From the cell containing the given text, extract its center point as (x, y) coordinate. 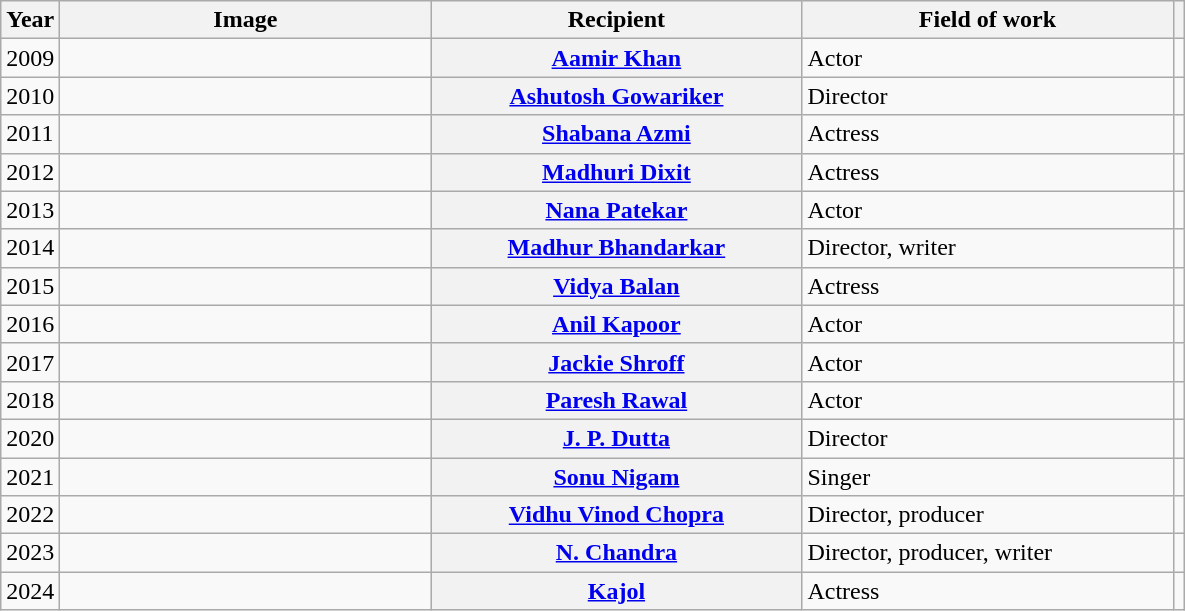
Sonu Nigam (616, 477)
Vidya Balan (616, 286)
Year (30, 20)
2016 (30, 324)
Director, producer, writer (988, 553)
Director, writer (988, 248)
Director, producer (988, 515)
Image (246, 20)
Kajol (616, 591)
Recipient (616, 20)
Madhuri Dixit (616, 172)
2014 (30, 248)
2017 (30, 362)
Anil Kapoor (616, 324)
2021 (30, 477)
2010 (30, 96)
2020 (30, 438)
2015 (30, 286)
2011 (30, 134)
2024 (30, 591)
Field of work (988, 20)
J. P. Dutta (616, 438)
Singer (988, 477)
Vidhu Vinod Chopra (616, 515)
Nana Patekar (616, 210)
2022 (30, 515)
Shabana Azmi (616, 134)
2009 (30, 58)
2023 (30, 553)
N. Chandra (616, 553)
2018 (30, 400)
2012 (30, 172)
Madhur Bhandarkar (616, 248)
Jackie Shroff (616, 362)
Ashutosh Gowariker (616, 96)
Aamir Khan (616, 58)
Paresh Rawal (616, 400)
2013 (30, 210)
